Extract the [x, y] coordinate from the center of the cell holding the provided text.  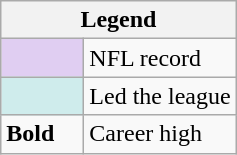
Career high [160, 134]
Legend [118, 20]
NFL record [160, 58]
Bold [42, 134]
Led the league [160, 96]
